Detect which cell encompasses the target text, then output its [X, Y] center coordinate. 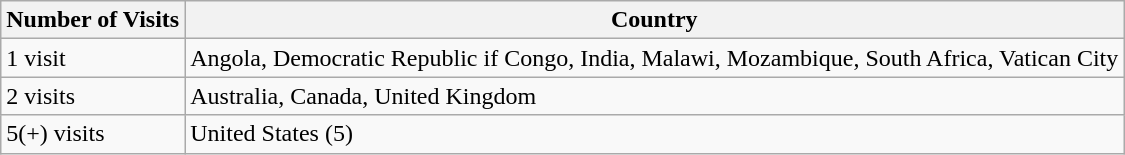
Australia, Canada, United Kingdom [654, 96]
2 visits [93, 96]
Number of Visits [93, 20]
5(+) visits [93, 134]
Angola, Democratic Republic if Congo, India, Malawi, Mozambique, South Africa, Vatican City [654, 58]
United States (5) [654, 134]
1 visit [93, 58]
Country [654, 20]
